Determine the [x, y] coordinate at the center of the cell enclosing the given text.  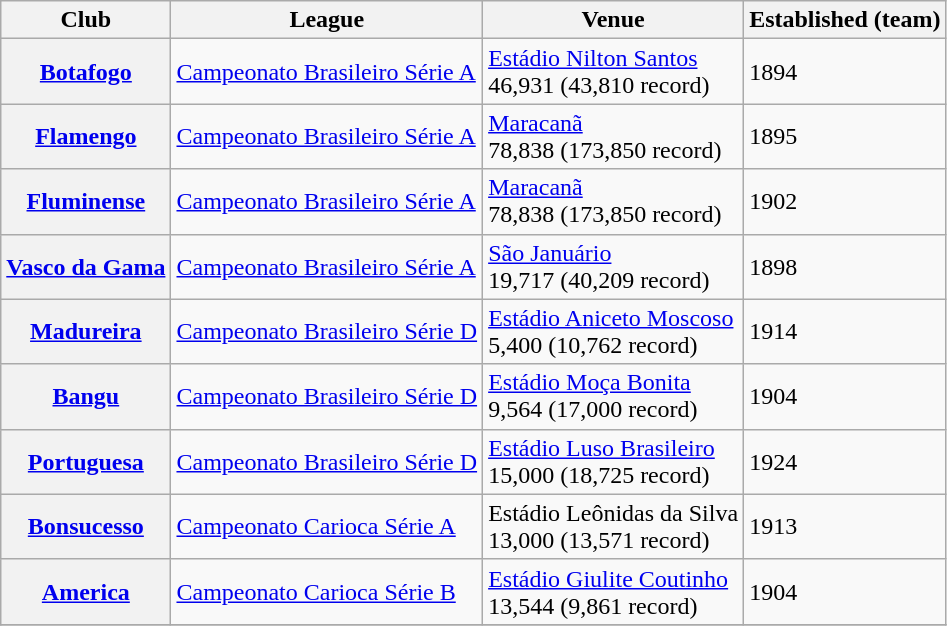
Flamengo [86, 136]
1898 [845, 266]
League [327, 20]
São Januário19,717 (40,209 record) [614, 266]
1895 [845, 136]
Club [86, 20]
Botafogo [86, 72]
Portuguesa [86, 462]
1913 [845, 526]
Estádio Leônidas da Silva13,000 (13,571 record) [614, 526]
Estádio Giulite Coutinho13,544 (9,861 record) [614, 592]
Campeonato Carioca Série A [327, 526]
Fluminense [86, 202]
Venue [614, 20]
Vasco da Gama [86, 266]
Campeonato Carioca Série B [327, 592]
Madureira [86, 332]
Established (team) [845, 20]
Bonsucesso [86, 526]
Estádio Nilton Santos46,931 (43,810 record) [614, 72]
Estádio Luso Brasileiro15,000 (18,725 record) [614, 462]
1924 [845, 462]
Estádio Aniceto Moscoso5,400 (10,762 record) [614, 332]
Estádio Moça Bonita9,564 (17,000 record) [614, 396]
Bangu [86, 396]
1894 [845, 72]
1914 [845, 332]
America [86, 592]
1902 [845, 202]
